Extract the (x, y) coordinate from the center of the cell holding the provided text.  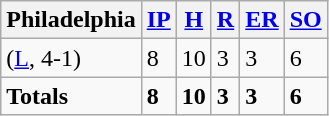
(L, 4-1) (71, 58)
IP (158, 20)
R (225, 20)
Totals (71, 96)
Philadelphia (71, 20)
ER (262, 20)
H (194, 20)
SO (306, 20)
